Return [x, y] of the center of cell containing provided text 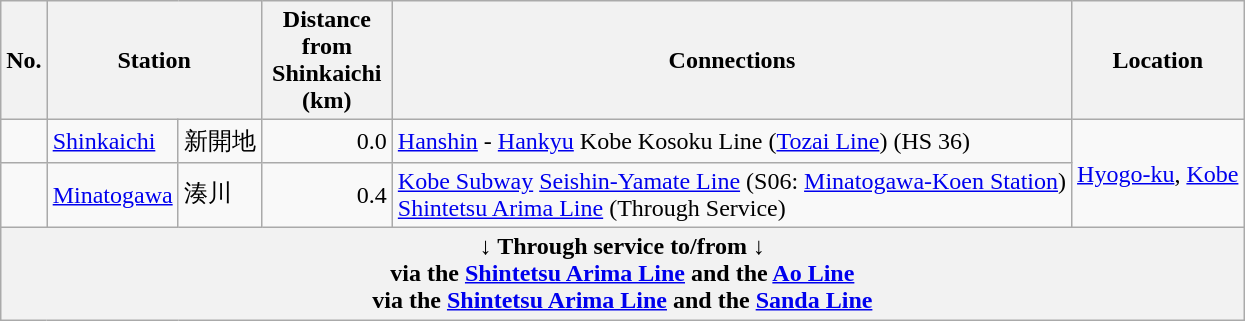
Hyogo-ku, Kobe [1158, 174]
Distance from Shinkaichi (km) [326, 60]
Minatogawa [112, 194]
↓ Through service to/from ↓ via the Shintetsu Arima Line and the Ao Line via the Shintetsu Arima Line and the Sanda Line [622, 273]
Shinkaichi [112, 142]
Hanshin - Hankyu Kobe Kosoku Line (Tozai Line) (HS 36) [732, 142]
Location [1158, 60]
No. [24, 60]
Connections [732, 60]
Kobe Subway Seishin-Yamate Line (S06: Minatogawa-Koen Station) Shintetsu Arima Line (Through Service) [732, 194]
新開地 [220, 142]
湊川 [220, 194]
0.0 [326, 142]
Station [154, 60]
0.4 [326, 194]
